From the cell containing the given text, extract its center point as (x, y) coordinate. 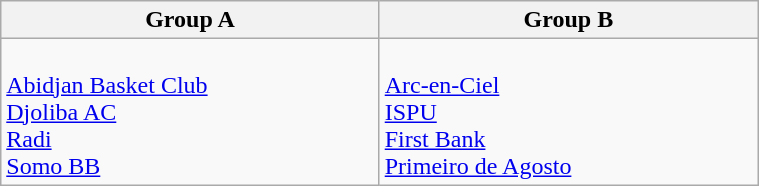
Arc-en-Ciel ISPU First Bank Primeiro de Agosto (568, 112)
Group B (568, 20)
Abidjan Basket Club Djoliba AC Radi Somo BB (190, 112)
Group A (190, 20)
